Return the [X, Y] coordinate for the center point of the cell that contains the specified text.  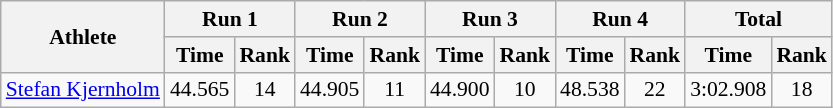
Run 4 [620, 19]
Run 3 [490, 19]
11 [394, 90]
3:02.908 [728, 90]
18 [802, 90]
48.538 [590, 90]
10 [526, 90]
22 [656, 90]
44.565 [200, 90]
Athlete [83, 36]
Total [758, 19]
Stefan Kjernholm [83, 90]
44.905 [330, 90]
14 [264, 90]
Run 1 [230, 19]
44.900 [460, 90]
Run 2 [360, 19]
